Find where the given text appears and provide that cell's center as [X, Y] coordinate. 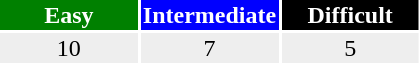
10 [69, 48]
Intermediate [210, 15]
Easy [69, 15]
5 [350, 48]
7 [210, 48]
Difficult [350, 15]
